Identify which cell holds the provided text, then report its (x, y) central coordinate. 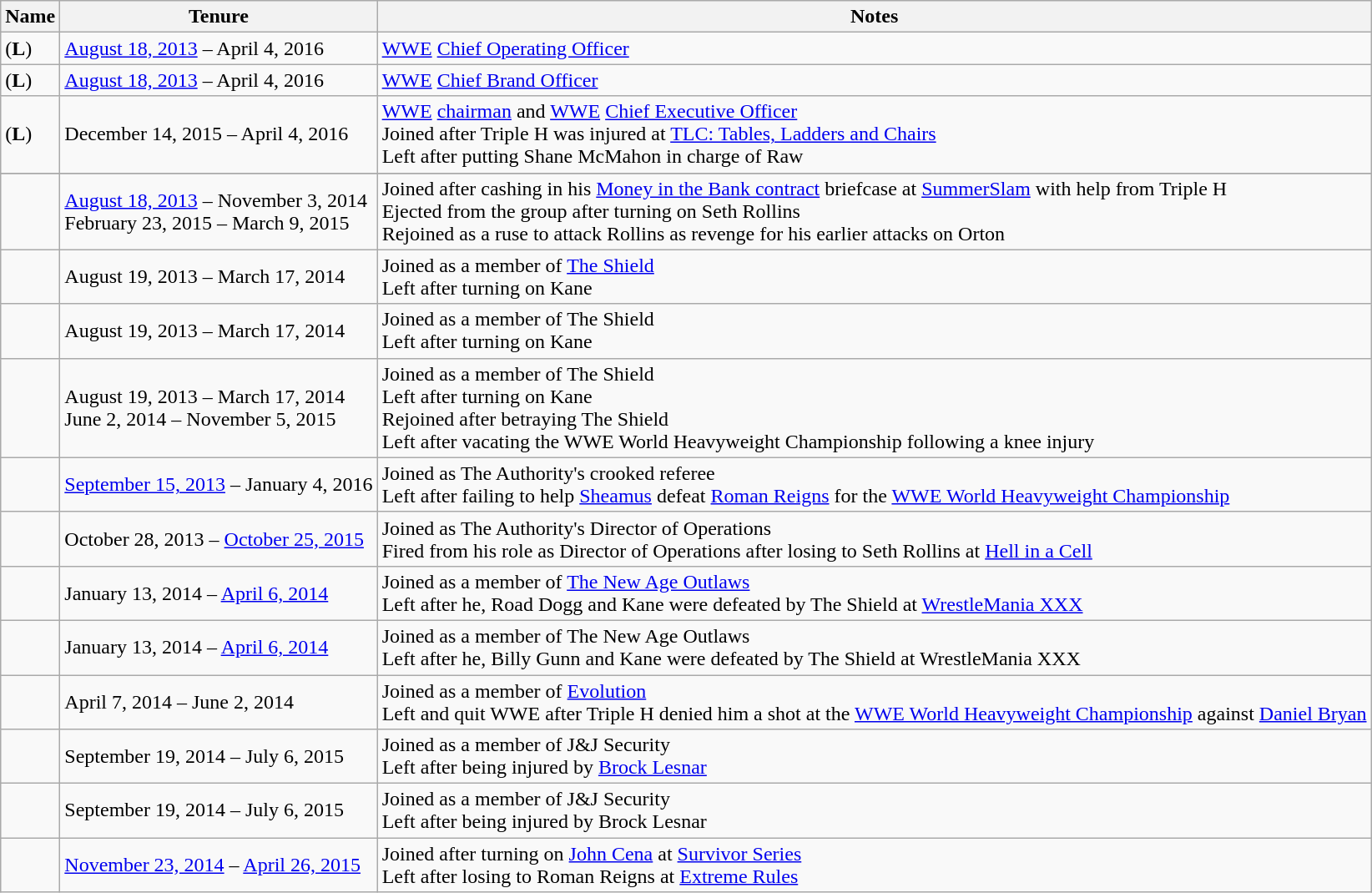
April 7, 2014 – June 2, 2014 (219, 701)
Joined as The Authority's Director of OperationsFired from his role as Director of Operations after losing to Seth Rollins at Hell in a Cell (875, 539)
Joined as a member of The New Age OutlawsLeft after he, Billy Gunn and Kane were defeated by The Shield at WrestleMania XXX (875, 648)
October 28, 2013 – October 25, 2015 (219, 539)
August 18, 2013 – November 3, 2014February 23, 2015 – March 9, 2015 (219, 211)
Tenure (219, 17)
Joined after turning on John Cena at Survivor SeriesLeft after losing to Roman Reigns at Extreme Rules (875, 865)
Joined as a member of EvolutionLeft and quit WWE after Triple H denied him a shot at the WWE World Heavyweight Championship against Daniel Bryan (875, 701)
Joined as The Authority's crooked refereeLeft after failing to help Sheamus defeat Roman Reigns for the WWE World Heavyweight Championship (875, 484)
Joined as a member of The New Age OutlawsLeft after he, Road Dogg and Kane were defeated by The Shield at WrestleMania XXX (875, 593)
WWE Chief Operating Officer (875, 48)
August 19, 2013 – March 17, 2014June 2, 2014 – November 5, 2015 (219, 407)
WWE Chief Brand Officer (875, 80)
December 14, 2015 – April 4, 2016 (219, 134)
Notes (875, 17)
Name (30, 17)
November 23, 2014 – April 26, 2015 (219, 865)
September 15, 2013 – January 4, 2016 (219, 484)
